Determine the [X, Y] coordinate at the center of the cell enclosing the given text.  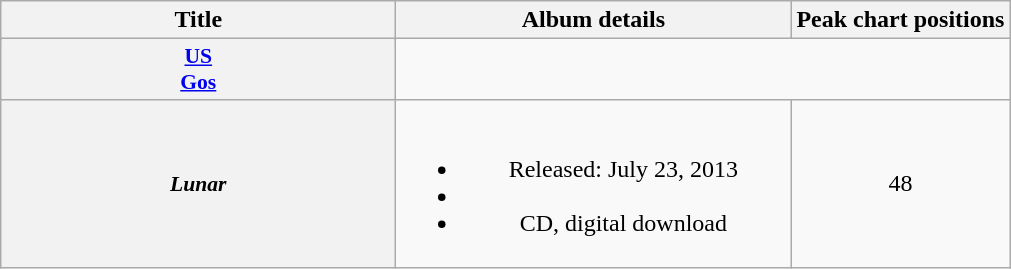
Lunar [198, 184]
48 [900, 184]
Released: July 23, 2013CD, digital download [594, 184]
Title [198, 20]
Album details [594, 20]
Peak chart positions [900, 20]
USGos [198, 70]
